Detect which cell encompasses the target text, then output its [X, Y] center coordinate. 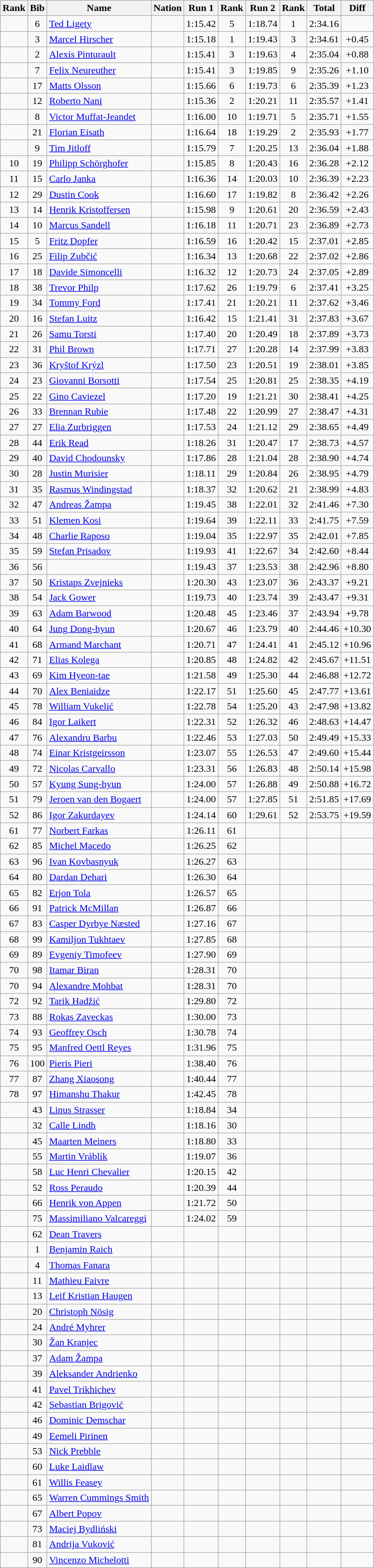
Marcus Sandell [99, 225]
1:24.14 [201, 815]
Aleksander Andrienko [99, 1374]
Igor Zakurdayev [99, 815]
Calle Lindh [99, 1125]
+12.72 [357, 675]
1:20.28 [263, 349]
1:22.67 [263, 551]
1:26.83 [263, 769]
1:19.79 [263, 287]
2:38.73 [324, 442]
1:19.82 [263, 194]
2:42.96 [324, 567]
2:38.90 [324, 458]
Norbert Farkas [99, 830]
2:49.49 [324, 738]
2:35.04 [324, 55]
+19.59 [357, 815]
1:27.03 [263, 738]
+0.45 [357, 39]
2:41.46 [324, 505]
William Vukelić [99, 707]
Diff [357, 8]
92 [38, 1001]
2:38.99 [324, 489]
Tim Jitloff [99, 148]
Alexandru Barbu [99, 738]
+17.69 [357, 799]
+15.98 [357, 769]
2:38.47 [324, 411]
2:36.39 [324, 179]
Massimiliano Valcareggi [99, 1219]
+3.67 [357, 318]
1:27.16 [201, 923]
1:23.74 [263, 598]
Trevor Philp [99, 287]
1:21.04 [263, 458]
83 [38, 923]
+4.19 [357, 380]
2:38.65 [324, 427]
1:15.98 [201, 210]
1:20.39 [201, 1188]
Jack Gower [99, 598]
1:20.85 [201, 660]
Luke Laidlaw [99, 1467]
1:25.30 [263, 675]
1:18.11 [201, 474]
1:24.82 [263, 660]
1:20.30 [201, 582]
Kyung Sung-hyun [99, 784]
+10.30 [357, 629]
+8.80 [357, 567]
Kristaps Zvejnieks [99, 582]
+3.85 [357, 365]
2:42.60 [324, 551]
Leif Kristian Haugen [99, 1296]
71 [38, 660]
1:22.97 [263, 536]
2:51.85 [324, 799]
Alexis Pinturault [99, 55]
80 [38, 877]
1:17.86 [201, 458]
1:16.18 [201, 225]
87 [38, 1079]
1:21.41 [263, 318]
1:15.79 [201, 148]
1:18.16 [201, 1125]
1:31.96 [201, 1048]
2:35.39 [324, 86]
1:21.12 [263, 427]
1:20.03 [263, 179]
97 [38, 1094]
95 [38, 1048]
1:26.30 [201, 877]
1:17.41 [201, 303]
Adam Barwood [99, 613]
1:19.29 [263, 132]
Ivan Kovbasnyuk [99, 861]
+3.83 [357, 349]
1:16.32 [201, 272]
2:37.89 [324, 334]
1:19.85 [263, 70]
2:45.67 [324, 660]
2:50.14 [324, 769]
1:15.85 [201, 163]
1:20.62 [263, 489]
82 [38, 892]
1:21.72 [201, 1203]
1:20.67 [201, 629]
Erjon Tola [99, 892]
1:29.61 [263, 815]
2:34.16 [324, 24]
1:17.54 [201, 380]
Armand Marchant [99, 644]
+7.85 [357, 536]
91 [38, 908]
1:30.78 [201, 1032]
Himanshu Thakur [99, 1094]
2:43.47 [324, 598]
Felix Neureuther [99, 70]
1:42.45 [201, 1094]
1:26.53 [263, 753]
2:36.42 [324, 194]
1:17.48 [201, 411]
1:22.78 [201, 707]
1:15.66 [201, 86]
Nick Prebble [99, 1451]
Martin Vráblík [99, 1156]
1:26.88 [263, 784]
58 [38, 1172]
79 [38, 799]
2:37.99 [324, 349]
+9.31 [357, 598]
2:47.77 [324, 691]
2:37.62 [324, 303]
+4.79 [357, 474]
Zhang Xiaosong [99, 1079]
98 [38, 970]
Kamiljon Tukhtaev [99, 939]
2:36.89 [324, 225]
1:19.45 [201, 505]
+1.23 [357, 86]
2:37.83 [324, 318]
+2.23 [357, 179]
1:16.00 [201, 117]
+2.89 [357, 272]
1:16.34 [201, 256]
Thomas Fanara [99, 1265]
Giovanni Borsotti [99, 380]
Dominic Demschar [99, 1420]
2:43.94 [324, 613]
1:20.81 [263, 380]
1:25.20 [263, 707]
Justin Murisier [99, 474]
Einar Kristgeirsson [99, 753]
+4.25 [357, 396]
+15.44 [357, 753]
Erik Read [99, 442]
1:24.02 [201, 1219]
1:26.11 [201, 830]
Jung Dong-hyun [99, 629]
1:23.46 [263, 613]
Michel Macedo [99, 846]
1:15.36 [201, 101]
1:19.04 [201, 536]
André Myhrer [99, 1327]
1:22.46 [201, 738]
Eemeli Pirinen [99, 1435]
+3.25 [357, 287]
2:37.05 [324, 272]
2:34.61 [324, 39]
+0.88 [357, 55]
+4.57 [357, 442]
Alexandre Mohbat [99, 986]
Kryštof Krýzl [99, 365]
2:36.04 [324, 148]
Dustin Cook [99, 194]
1:18.37 [201, 489]
1:15.18 [201, 39]
+1.10 [357, 70]
1:26.27 [201, 861]
David Chodounsky [99, 458]
1:20.61 [263, 210]
96 [38, 861]
2:45.12 [324, 644]
1:18.80 [201, 1141]
1:15.42 [201, 24]
2:37.41 [324, 287]
Andrija Vuković [99, 1544]
Victor Muffat-Jeandet [99, 117]
1:21.21 [263, 396]
1:23.79 [263, 629]
Patrick McMillan [99, 908]
1:26.32 [263, 722]
Filip Zubčić [99, 256]
+2.26 [357, 194]
Elias Kolega [99, 660]
1:20.42 [263, 241]
+7.30 [357, 505]
Pavel Trikhichev [99, 1389]
1:17.71 [201, 349]
2:50.88 [324, 784]
1:17.50 [201, 365]
2:35.93 [324, 132]
2:36.28 [324, 163]
Igor Laikert [99, 722]
Žan Kranjec [99, 1343]
1:16.59 [201, 241]
+3.46 [357, 303]
Dean Travers [99, 1234]
1:22.11 [263, 520]
1:17.20 [201, 396]
1:20.15 [201, 1172]
+3.73 [357, 334]
+9.78 [357, 613]
Rasmus Windingstad [99, 489]
+2.86 [357, 256]
81 [38, 1544]
2:47.98 [324, 707]
+15.33 [357, 738]
1:19.07 [201, 1156]
1:23.53 [263, 567]
Total [324, 8]
Alex Beniaidze [99, 691]
+1.77 [357, 132]
1:20.73 [263, 272]
Albert Popov [99, 1513]
2:35.26 [324, 70]
1:40.44 [201, 1079]
+2.12 [357, 163]
1:20.49 [263, 334]
1:27.90 [201, 955]
1:16.42 [201, 318]
Ted Ligety [99, 24]
+4.49 [357, 427]
1:23.31 [201, 769]
Run 2 [263, 8]
Andreas Žampa [99, 505]
2:38.41 [324, 396]
Benjamin Raich [99, 1250]
Casper Dyrbye Næsted [99, 923]
2:43.37 [324, 582]
1:20.48 [201, 613]
1:16.64 [201, 132]
93 [38, 1032]
Adam Žampa [99, 1358]
Warren Cummings Smith [99, 1498]
+1.55 [357, 117]
+2.43 [357, 210]
1:18.84 [201, 1110]
1:21.58 [201, 675]
94 [38, 986]
Vincenzo Michelotti [99, 1560]
1:20.68 [263, 256]
1:17.53 [201, 427]
Name [99, 8]
+4.74 [357, 458]
1:20.47 [263, 442]
Run 1 [201, 8]
2:37.01 [324, 241]
1:20.51 [263, 365]
2:44.46 [324, 629]
Evgeniy Timofeev [99, 955]
1:29.80 [201, 1001]
+16.72 [357, 784]
+13.82 [357, 707]
1:17.40 [201, 334]
+10.96 [357, 644]
1:20.43 [263, 163]
Matts Olsson [99, 86]
Gino Caviezel [99, 396]
1:24.41 [263, 644]
1:22.17 [201, 691]
Stefan Prisadov [99, 551]
1:26.87 [201, 908]
Sebastian Brigović [99, 1405]
Dardan Dehari [99, 877]
Manfred Oettl Reyes [99, 1048]
+11.51 [357, 660]
88 [38, 1017]
Pieris Pieri [99, 1063]
Jeroen van den Bogaert [99, 799]
Davide Simoncelli [99, 272]
100 [38, 1063]
1:19.71 [263, 117]
1:18.74 [263, 24]
1:19.64 [201, 520]
Linus Strasser [99, 1110]
+13.61 [357, 691]
Charlie Raposo [99, 536]
84 [38, 722]
Tarik Hadžić [99, 1001]
1:18.26 [201, 442]
2:38.01 [324, 365]
2:37.02 [324, 256]
Fritz Dopfer [99, 241]
85 [38, 846]
Roberto Nani [99, 101]
1:16.36 [201, 179]
1:19.63 [263, 55]
1:20.25 [263, 148]
Henrik Kristoffersen [99, 210]
2:53.75 [324, 815]
2:35.71 [324, 117]
99 [38, 939]
1:17.62 [201, 287]
1:20.99 [263, 411]
Brennan Rubie [99, 411]
2:38.95 [324, 474]
Ross Peraudo [99, 1188]
1:25.60 [263, 691]
+1.88 [357, 148]
+7.59 [357, 520]
1:22.31 [201, 722]
Maarten Meiners [99, 1141]
Florian Eisath [99, 132]
Christoph Nösig [99, 1312]
Willis Feasey [99, 1482]
Tommy Ford [99, 303]
Nation [168, 8]
1:19.93 [201, 551]
1:30.00 [201, 1017]
2:41.75 [324, 520]
Mathieu Faivre [99, 1281]
2:38.35 [324, 380]
Klemen Kosi [99, 520]
+1.41 [357, 101]
+2.73 [357, 225]
1:16.60 [201, 194]
2:35.57 [324, 101]
Philipp Schörghofer [99, 163]
1:38.40 [201, 1063]
+14.47 [357, 722]
Elia Zurbriggen [99, 427]
2:49.60 [324, 753]
Henrik von Appen [99, 1203]
+4.31 [357, 411]
1:22.01 [263, 505]
Luc Henri Chevalier [99, 1172]
2:48.63 [324, 722]
2:36.59 [324, 210]
Bib [38, 8]
Marcel Hirscher [99, 39]
+8.44 [357, 551]
+2.85 [357, 241]
Carlo Janka [99, 179]
86 [38, 815]
Kim Hyeon-tae [99, 675]
Itamar Biran [99, 970]
Rokas Zaveckas [99, 1017]
89 [38, 955]
Geoffrey Osch [99, 1032]
1:26.25 [201, 846]
Nicolas Carvallo [99, 769]
2:46.88 [324, 675]
Phil Brown [99, 349]
1:20.84 [263, 474]
Maciej Bydliński [99, 1529]
Samu Torsti [99, 334]
Stefan Luitz [99, 318]
2:42.01 [324, 536]
90 [38, 1560]
+9.21 [357, 582]
+4.83 [357, 489]
1:26.57 [201, 892]
